For the text-containing cell, return its midpoint in (x, y) coordinate format. 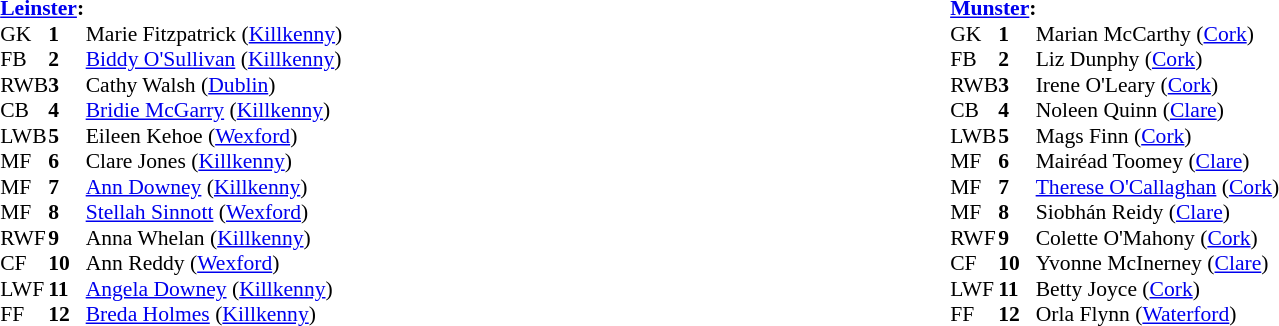
Ann Reddy (Wexford) (214, 263)
Angela Downey (Killkenny) (214, 289)
Eileen Kehoe (Wexford) (214, 136)
Anna Whelan (Killkenny) (214, 238)
Clare Jones (Killkenny) (214, 161)
Biddy O'Sullivan (Killkenny) (214, 59)
Bridie McGarry (Killkenny) (214, 111)
Cathy Walsh (Dublin) (214, 85)
Ann Downey (Killkenny) (214, 187)
Marie Fitzpatrick (Killkenny) (214, 34)
Stellah Sinnott (Wexford) (214, 213)
